Capture the cell that displays the provided text and extract its [x, y] central coordinate. 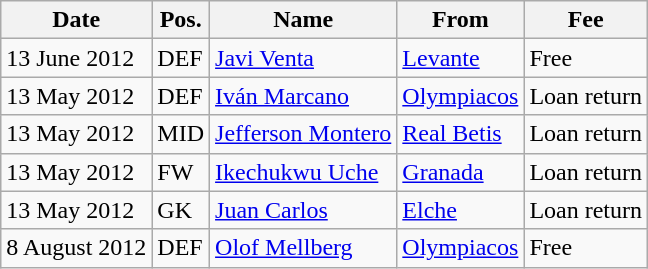
13 June 2012 [76, 58]
MID [181, 134]
Pos. [181, 20]
Name [304, 20]
Real Betis [460, 134]
Ikechukwu Uche [304, 172]
Jefferson Montero [304, 134]
Juan Carlos [304, 210]
From [460, 20]
FW [181, 172]
GK [181, 210]
Iván Marcano [304, 96]
Granada [460, 172]
Date [76, 20]
Javi Venta [304, 58]
Elche [460, 210]
Olof Mellberg [304, 248]
8 August 2012 [76, 248]
Fee [586, 20]
Levante [460, 58]
